Detect which cell encompasses the target text, then output its (X, Y) center coordinate. 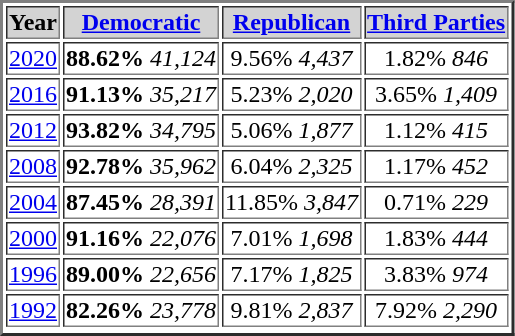
Democratic (141, 22)
1992 (33, 310)
2008 (33, 166)
93.82% 34,795 (141, 130)
91.16% 22,076 (141, 238)
1.83% 444 (436, 238)
9.81% 2,837 (292, 310)
7.01% 1,698 (292, 238)
1.12% 415 (436, 130)
Republican (292, 22)
6.04% 2,325 (292, 166)
9.56% 4,437 (292, 58)
7.92% 2,290 (436, 310)
7.17% 1,825 (292, 274)
Year (33, 22)
2004 (33, 202)
88.62% 41,124 (141, 58)
2020 (33, 58)
2000 (33, 238)
2012 (33, 130)
Third Parties (436, 22)
5.06% 1,877 (292, 130)
0.71% 229 (436, 202)
2016 (33, 94)
3.83% 974 (436, 274)
1.82% 846 (436, 58)
1996 (33, 274)
89.00% 22,656 (141, 274)
5.23% 2,020 (292, 94)
87.45% 28,391 (141, 202)
1.17% 452 (436, 166)
82.26% 23,778 (141, 310)
3.65% 1,409 (436, 94)
92.78% 35,962 (141, 166)
11.85% 3,847 (292, 202)
91.13% 35,217 (141, 94)
